Capture the cell that displays the provided text and extract its (X, Y) central coordinate. 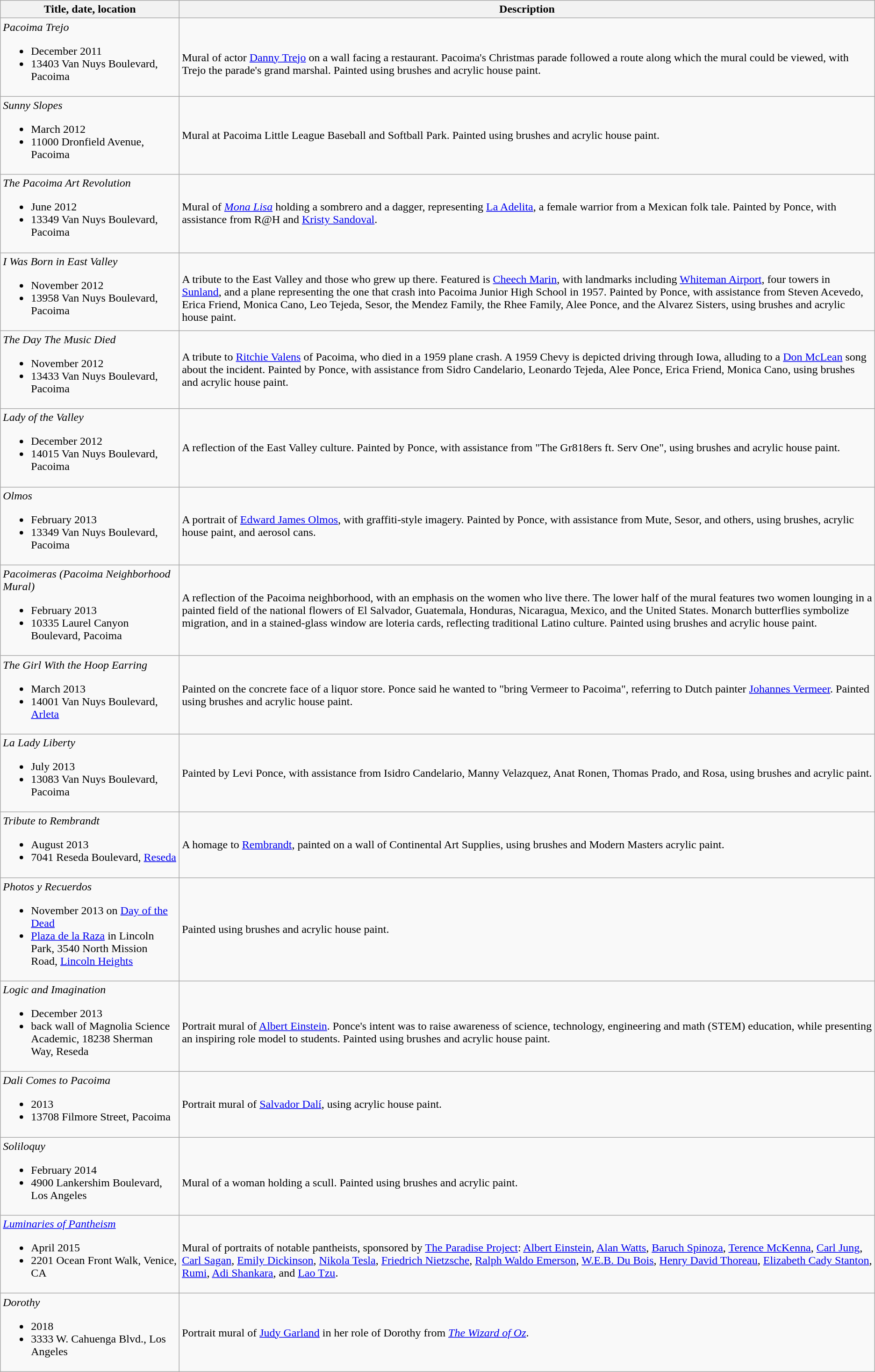
Painted by Levi Ponce, with assistance from Isidro Candelario, Manny Velazquez, Anat Ronen, Thomas Prado, and Rosa, using brushes and acrylic paint. (527, 773)
La Lady LibertyJuly 201313083 Van Nuys Boulevard, Pacoima (90, 773)
SoliloquyFebruary 20144900 Lankershim Boulevard, Los Angeles (90, 1177)
Title, date, location (90, 9)
Lady of the ValleyDecember 201214015 Van Nuys Boulevard, Pacoima (90, 448)
I Was Born in East ValleyNovember 201213958 Van Nuys Boulevard, Pacoima (90, 292)
Painted using brushes and acrylic house paint. (527, 929)
OlmosFebruary 201313349 Van Nuys Boulevard, Pacoima (90, 526)
Portrait mural of Salvador Dalí, using acrylic house paint. (527, 1105)
Photos y RecuerdosNovember 2013 on Day of the DeadPlaza de la Raza in Lincoln Park, 3540 North Mission Road, Lincoln Heights (90, 929)
Luminaries of PantheismApril 20152201 Ocean Front Walk, Venice, CA (90, 1254)
The Pacoima Art RevolutionJune 201213349 Van Nuys Boulevard, Pacoima (90, 213)
Dorothy20183333 W. Cahuenga Blvd., Los Angeles (90, 1333)
A reflection of the East Valley culture. Painted by Ponce, with assistance from "The Gr818ers ft. Serv One", using brushes and acrylic house paint. (527, 448)
Portrait mural of Judy Garland in her role of Dorothy from The Wizard of Oz. (527, 1333)
Description (527, 9)
Tribute to RembrandtAugust 20137041 Reseda Boulevard, Reseda (90, 845)
The Girl With the Hoop EarringMarch 201314001 Van Nuys Boulevard, Arleta (90, 695)
The Day The Music DiedNovember 201213433 Van Nuys Boulevard, Pacoima (90, 369)
Pacoimeras (Pacoima Neighborhood Mural)February 201310335 Laurel Canyon Boulevard, Pacoima (90, 610)
A homage to Rembrandt, painted on a wall of Continental Art Supplies, using brushes and Modern Masters acrylic paint. (527, 845)
Mural at Pacoima Little League Baseball and Softball Park. Painted using brushes and acrylic house paint. (527, 136)
Mural of a woman holding a scull. Painted using brushes and acrylic paint. (527, 1177)
Dali Comes to Pacoima201313708 Filmore Street, Pacoima (90, 1105)
Logic and ImaginationDecember 2013back wall of Magnolia Science Academic, 18238 Sherman Way, Reseda (90, 1026)
Sunny SlopesMarch 201211000 Dronfield Avenue, Pacoima (90, 136)
Pacoima TrejoDecember 201113403 Van Nuys Boulevard, Pacoima (90, 57)
